Scan for the cell matching the given text and deliver its [x, y] coordinate at center. 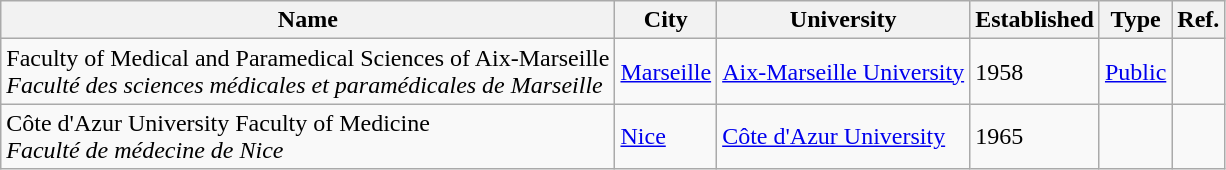
Nice [666, 136]
City [666, 20]
Public [1135, 72]
Name [308, 20]
Aix-Marseille University [844, 72]
Established [1035, 20]
Côte d'Azur University [844, 136]
Faculty of Medical and Paramedical Sciences of Aix-MarseilleFaculté des sciences médicales et paramédicales de Marseille [308, 72]
Ref. [1198, 20]
University [844, 20]
Type [1135, 20]
1965 [1035, 136]
Marseille [666, 72]
1958 [1035, 72]
Côte d'Azur University Faculty of MedicineFaculté de médecine de Nice [308, 136]
